From the cell containing the given text, extract its center point as [X, Y] coordinate. 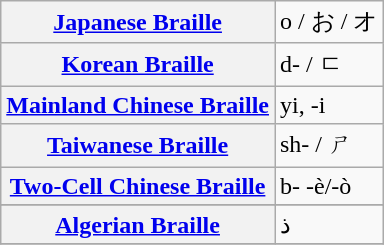
ذ ‎ [328, 225]
b- -è/-ò [328, 185]
Taiwanese Braille [138, 146]
Two-Cell Chinese Braille [138, 185]
sh- / ㄕ [328, 146]
Korean Braille [138, 64]
Mainland Chinese Braille [138, 105]
o / お / オ [328, 22]
yi, -i [328, 105]
Japanese Braille [138, 22]
Algerian Braille [138, 225]
d- / ㄷ [328, 64]
